For the text-containing cell, return its midpoint in [x, y] coordinate format. 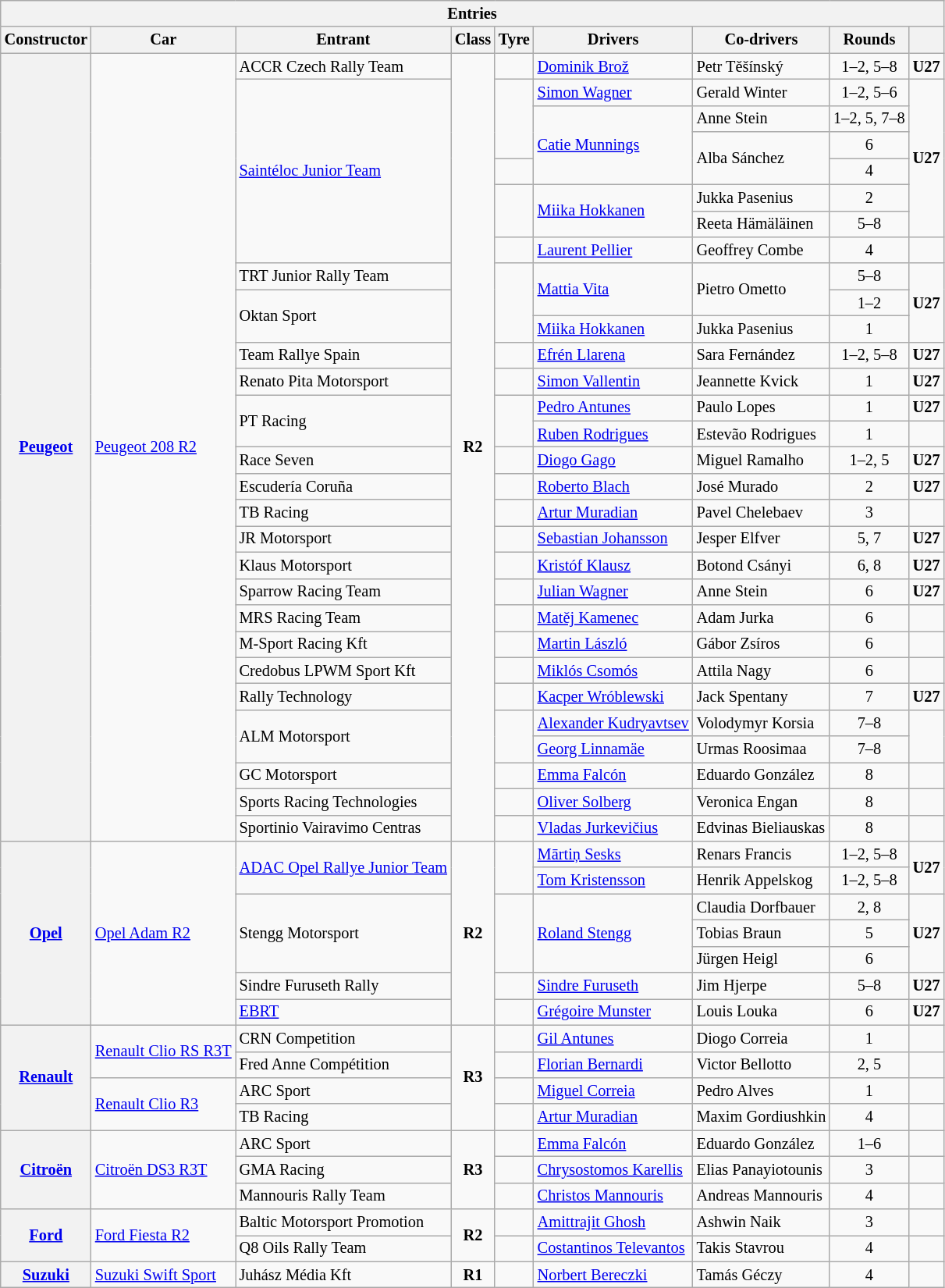
Jürgen Heigl [762, 959]
Peugeot 208 R2 [164, 447]
Miklós Csomós [613, 671]
MRS Racing Team [343, 617]
Co-drivers [762, 40]
GC Motorsport [343, 775]
Opel [46, 933]
Efrén Llarena [613, 355]
Entries [473, 13]
Sindre Furuseth [613, 986]
Louis Louka [762, 1012]
Fred Anne Compétition [343, 1065]
Sara Fernández [762, 355]
Renato Pita Motorsport [343, 382]
Reeta Hämäläinen [762, 224]
1–2 [869, 303]
Dominik Brož [613, 66]
Henrik Appelskog [762, 881]
Roland Stengg [613, 934]
Claudia Dorfbauer [762, 907]
Jim Hjerpe [762, 986]
Diogo Correia [762, 1038]
Gil Antunes [613, 1038]
Opel Adam R2 [164, 933]
Simon Vallentin [613, 382]
Martin László [613, 644]
Peugeot [46, 447]
Tyre [514, 40]
Escudería Coruña [343, 486]
Ford [46, 1235]
Credobus LPWM Sport Kft [343, 671]
Gerald Winter [762, 92]
Vladas Jurkevičius [613, 828]
Veronica Engan [762, 802]
Amittrajit Ghosh [613, 1222]
Drivers [613, 40]
Estevão Rodrigues [762, 434]
TRT Junior Rally Team [343, 276]
Gábor Zsíros [762, 644]
Car [164, 40]
Team Rallye Spain [343, 355]
Renault Clio R3 [164, 1104]
Victor Bellotto [762, 1065]
Q8 Oils Rally Team [343, 1248]
Kristóf Klausz [613, 565]
Sindre Furuseth Rally [343, 986]
Jack Spentany [762, 696]
Pietro Ometto [762, 289]
Ruben Rodrigues [613, 434]
Citroën DS3 R3T [164, 1169]
ACCR Czech Rally Team [343, 66]
2, 5 [869, 1065]
Klaus Motorsport [343, 565]
Maxim Gordiushkin [762, 1117]
Norbert Bereczki [613, 1275]
Paulo Lopes [762, 407]
7 [869, 696]
Entrant [343, 40]
Petr Těšínský [762, 66]
Geoffrey Combe [762, 250]
Mārtiņ Sesks [613, 854]
Alexander Kudryavtsev [613, 723]
1–2, 5 [869, 460]
Botond Csányi [762, 565]
EBRT [343, 1012]
Simon Wagner [613, 92]
Pavel Chelebaev [762, 513]
Sports Racing Technologies [343, 802]
Constructor [46, 40]
Florian Bernardi [613, 1065]
Diogo Gago [613, 460]
Rounds [869, 40]
1–2, 5, 7–8 [869, 119]
Juhász Média Kft [343, 1275]
Suzuki [46, 1275]
Ford Fiesta R2 [164, 1235]
Jesper Elfver [762, 539]
PT Racing [343, 420]
Kacper Wróblewski [613, 696]
5, 7 [869, 539]
Jeannette Kvick [762, 382]
Pedro Antunes [613, 407]
Laurent Pellier [613, 250]
Andreas Mannouris [762, 1196]
Oliver Solberg [613, 802]
Chrysostomos Karellis [613, 1169]
Mannouris Rally Team [343, 1196]
ALM Motorsport [343, 735]
Baltic Motorsport Promotion [343, 1222]
Volodymyr Korsia [762, 723]
Matěj Kamenec [613, 617]
Attila Nagy [762, 671]
Ashwin Naik [762, 1222]
Sportinio Vairavimo Centras [343, 828]
Tobias Braun [762, 933]
Renault Clio RS R3T [164, 1051]
Alba Sánchez [762, 158]
Mattia Vita [613, 289]
Elias Panayiotounis [762, 1169]
Saintéloc Junior Team [343, 171]
1–6 [869, 1144]
Tamás Géczy [762, 1275]
Stengg Motorsport [343, 934]
M-Sport Racing Kft [343, 644]
1–2, 5–6 [869, 92]
ADAC Opel Rallye Junior Team [343, 866]
Tom Kristensson [613, 881]
Catie Munnings [613, 145]
2, 8 [869, 907]
Adam Jurka [762, 617]
Class [473, 40]
Julian Wagner [613, 592]
Georg Linnamäe [613, 749]
Oktan Sport [343, 315]
Christos Mannouris [613, 1196]
Sparrow Racing Team [343, 592]
5 [869, 933]
Takis Stavrou [762, 1248]
Edvinas Bieliauskas [762, 828]
Roberto Blach [613, 486]
JR Motorsport [343, 539]
CRN Competition [343, 1038]
Suzuki Swift Sport [164, 1275]
Grégoire Munster [613, 1012]
Rally Technology [343, 696]
Urmas Roosimaa [762, 749]
6, 8 [869, 565]
Miguel Ramalho [762, 460]
Pedro Alves [762, 1091]
GMA Racing [343, 1169]
Citroën [46, 1169]
Race Seven [343, 460]
Renars Francis [762, 854]
Renault [46, 1077]
R1 [473, 1275]
Miguel Correia [613, 1091]
Costantinos Televantos [613, 1248]
Sebastian Johansson [613, 539]
José Murado [762, 486]
